Return the [x, y] coordinate for the center point of the cell that contains the specified text.  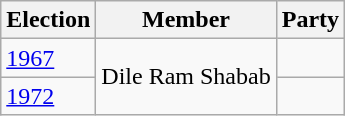
Party [310, 20]
Member [186, 20]
1967 [48, 58]
Election [48, 20]
Dile Ram Shabab [186, 77]
1972 [48, 96]
